Pinpoint the cell where the given text exists, returning its [x, y] midpoint coordinate. 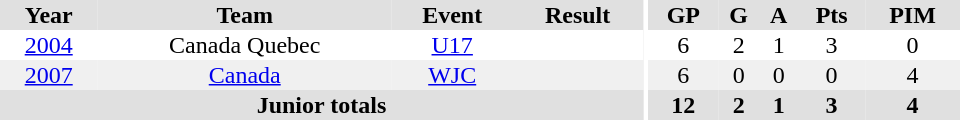
2007 [48, 75]
Junior totals [322, 105]
Pts [832, 15]
Year [48, 15]
Canada [244, 75]
U17 [452, 45]
12 [684, 105]
G [738, 15]
WJC [452, 75]
Canada Quebec [244, 45]
A [778, 15]
Team [244, 15]
Result [578, 15]
2004 [48, 45]
Event [452, 15]
GP [684, 15]
PIM [912, 15]
